Find where the given text appears and provide that cell's center as [X, Y] coordinate. 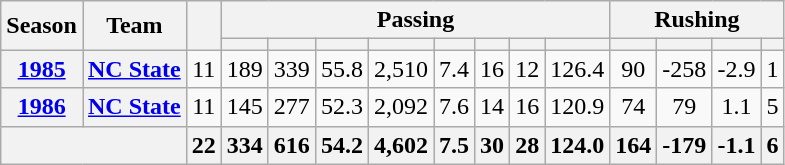
189 [244, 69]
14 [492, 107]
1986 [42, 107]
90 [634, 69]
-258 [684, 69]
1.1 [736, 107]
-2.9 [736, 69]
126.4 [578, 69]
7.5 [454, 145]
Season [42, 26]
339 [292, 69]
5 [772, 107]
120.9 [578, 107]
1 [772, 69]
1985 [42, 69]
124.0 [578, 145]
12 [528, 69]
2,510 [400, 69]
6 [772, 145]
164 [634, 145]
22 [204, 145]
52.3 [342, 107]
Team [134, 26]
2,092 [400, 107]
28 [528, 145]
30 [492, 145]
55.8 [342, 69]
7.6 [454, 107]
79 [684, 107]
145 [244, 107]
Rushing [697, 20]
4,602 [400, 145]
7.4 [454, 69]
334 [244, 145]
-179 [684, 145]
277 [292, 107]
54.2 [342, 145]
-1.1 [736, 145]
74 [634, 107]
616 [292, 145]
Passing [415, 20]
